Return (x, y) of the center of cell containing provided text 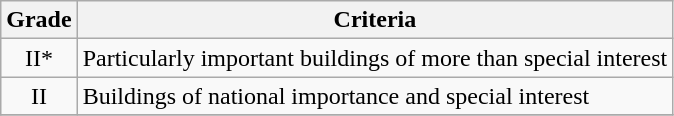
Criteria (375, 20)
Particularly important buildings of more than special interest (375, 58)
Grade (39, 20)
II* (39, 58)
Buildings of national importance and special interest (375, 96)
II (39, 96)
